Provide the [X, Y] coordinate of the cell's center where the given text is located.  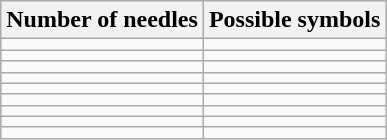
Possible symbols [294, 20]
Number of needles [102, 20]
